Return the [x, y] coordinate for the center point of the cell that contains the specified text.  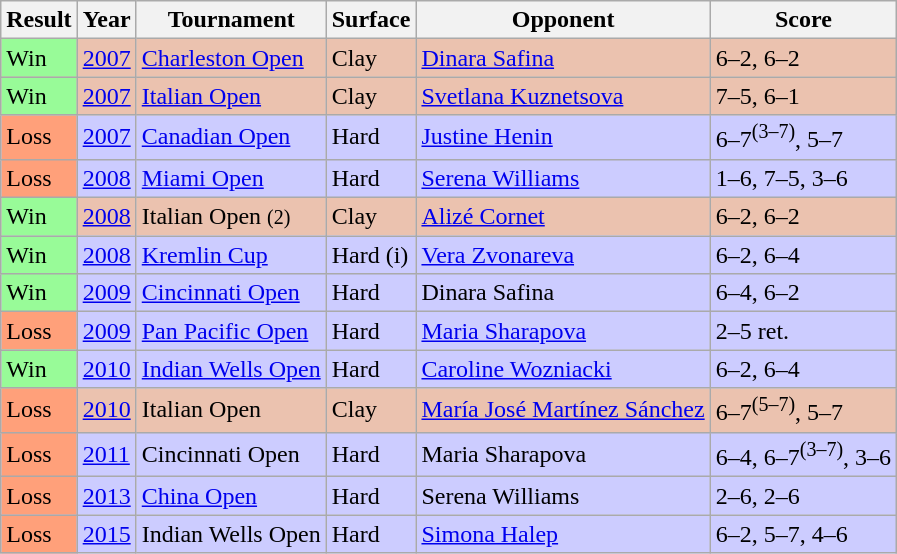
Canadian Open [231, 138]
Surface [371, 20]
Charleston Open [231, 58]
1–6, 7–5, 3–6 [803, 178]
María José Martínez Sánchez [563, 410]
Simona Halep [563, 534]
Pan Pacific Open [231, 331]
Score [803, 20]
6–4, 6–2 [803, 293]
Hard (i) [371, 255]
2–5 ret. [803, 331]
Miami Open [231, 178]
Result [39, 20]
2013 [106, 496]
Kremlin Cup [231, 255]
Italian Open (2) [231, 217]
Justine Henin [563, 138]
Caroline Wozniacki [563, 369]
6–2, 5–7, 4–6 [803, 534]
Alizé Cornet [563, 217]
2–6, 2–6 [803, 496]
2015 [106, 534]
2011 [106, 454]
China Open [231, 496]
6–4, 6–7(3–7), 3–6 [803, 454]
Vera Zvonareva [563, 255]
7–5, 6–1 [803, 96]
Year [106, 20]
Opponent [563, 20]
6–7(3–7), 5–7 [803, 138]
Tournament [231, 20]
Svetlana Kuznetsova [563, 96]
6–7(5–7), 5–7 [803, 410]
